Pinpoint the cell where the given text exists, returning its (x, y) midpoint coordinate. 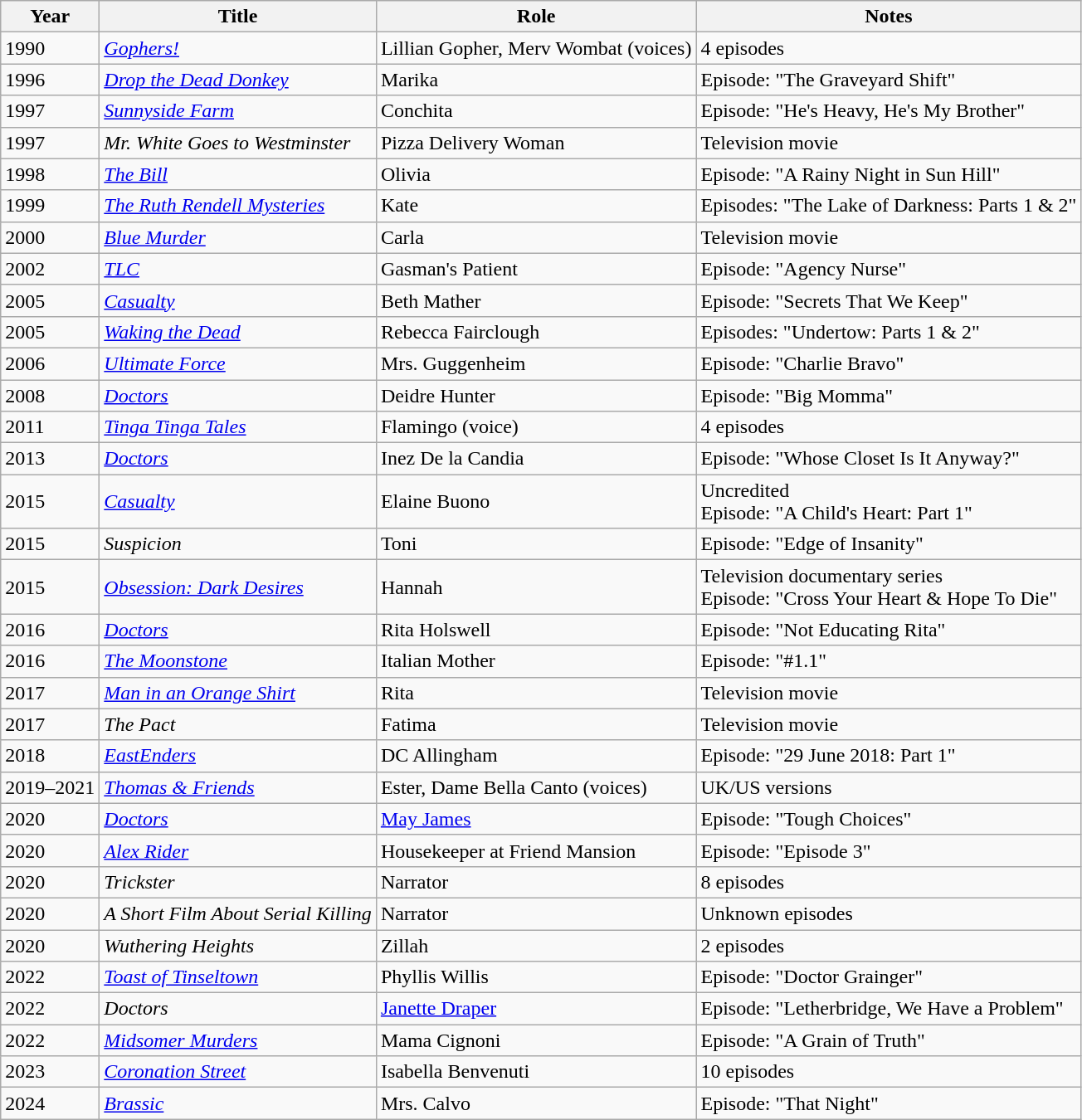
2011 (50, 427)
1999 (50, 206)
Gophers! (238, 48)
2 episodes (889, 945)
Sunnyside Farm (238, 111)
2024 (50, 1103)
1996 (50, 80)
Kate (536, 206)
Thomas & Friends (238, 787)
Episode: "Episode 3" (889, 850)
Role (536, 17)
Brassic (238, 1103)
Episode: "A Grain of Truth" (889, 1040)
Elaine Buono (536, 501)
Blue Murder (238, 237)
Obsession: Dark Desires (238, 587)
Title (238, 17)
Inez De la Candia (536, 459)
DC Allingham (536, 756)
Flamingo (voice) (536, 427)
Olivia (536, 174)
Television documentary seriesEpisode: "Cross Your Heart & Hope To Die" (889, 587)
Beth Mather (536, 300)
Ultimate Force (238, 363)
Conchita (536, 111)
10 episodes (889, 1072)
EastEnders (238, 756)
The Ruth Rendell Mysteries (238, 206)
The Bill (238, 174)
1998 (50, 174)
Drop the Dead Donkey (238, 80)
Rebecca Fairclough (536, 332)
Episode: "#1.1" (889, 661)
Unknown episodes (889, 913)
Fatima (536, 724)
Rita Holswell (536, 630)
Isabella Benvenuti (536, 1072)
2019–2021 (50, 787)
Man in an Orange Shirt (238, 693)
Episode: "Big Momma" (889, 396)
1990 (50, 48)
Coronation Street (238, 1072)
Mr. White Goes to Westminster (238, 143)
Episode: "Doctor Grainger" (889, 977)
Deidre Hunter (536, 396)
Episodes: "Undertow: Parts 1 & 2" (889, 332)
Phyllis Willis (536, 977)
2000 (50, 237)
UK/US versions (889, 787)
Mrs. Calvo (536, 1103)
Alex Rider (238, 850)
Marika (536, 80)
Episode: "29 June 2018: Part 1" (889, 756)
8 episodes (889, 882)
Housekeeper at Friend Mansion (536, 850)
2006 (50, 363)
Notes (889, 17)
Year (50, 17)
TLC (238, 269)
A Short Film About Serial Killing (238, 913)
Episode: "Edge of Insanity" (889, 544)
Episodes: "The Lake of Darkness: Parts 1 & 2" (889, 206)
Episode: "A Rainy Night in Sun Hill" (889, 174)
Suspicion (238, 544)
Episode: "He's Heavy, He's My Brother" (889, 111)
May James (536, 819)
Rita (536, 693)
UncreditedEpisode: "A Child's Heart: Part 1" (889, 501)
Episode: "Not Educating Rita" (889, 630)
2023 (50, 1072)
Ester, Dame Bella Canto (voices) (536, 787)
Episode: "The Graveyard Shift" (889, 80)
Italian Mother (536, 661)
Episode: "Agency Nurse" (889, 269)
Toast of Tinseltown (238, 977)
2002 (50, 269)
Mrs. Guggenheim (536, 363)
Episode: "Tough Choices" (889, 819)
2013 (50, 459)
Waking the Dead (238, 332)
The Pact (238, 724)
Episode: "Whose Closet Is It Anyway?" (889, 459)
Trickster (238, 882)
Mama Cignoni (536, 1040)
Episode: "Letherbridge, We Have a Problem" (889, 1009)
Episode: "Charlie Bravo" (889, 363)
2018 (50, 756)
Tinga Tinga Tales (238, 427)
Episode: "That Night" (889, 1103)
2008 (50, 396)
Episode: "Secrets That We Keep" (889, 300)
Toni (536, 544)
The Moonstone (238, 661)
Gasman's Patient (536, 269)
Janette Draper (536, 1009)
Wuthering Heights (238, 945)
Lillian Gopher, Merv Wombat (voices) (536, 48)
Hannah (536, 587)
Midsomer Murders (238, 1040)
Carla (536, 237)
Zillah (536, 945)
Pizza Delivery Woman (536, 143)
